Extract the [X, Y] coordinate from the center of the cell holding the provided text.  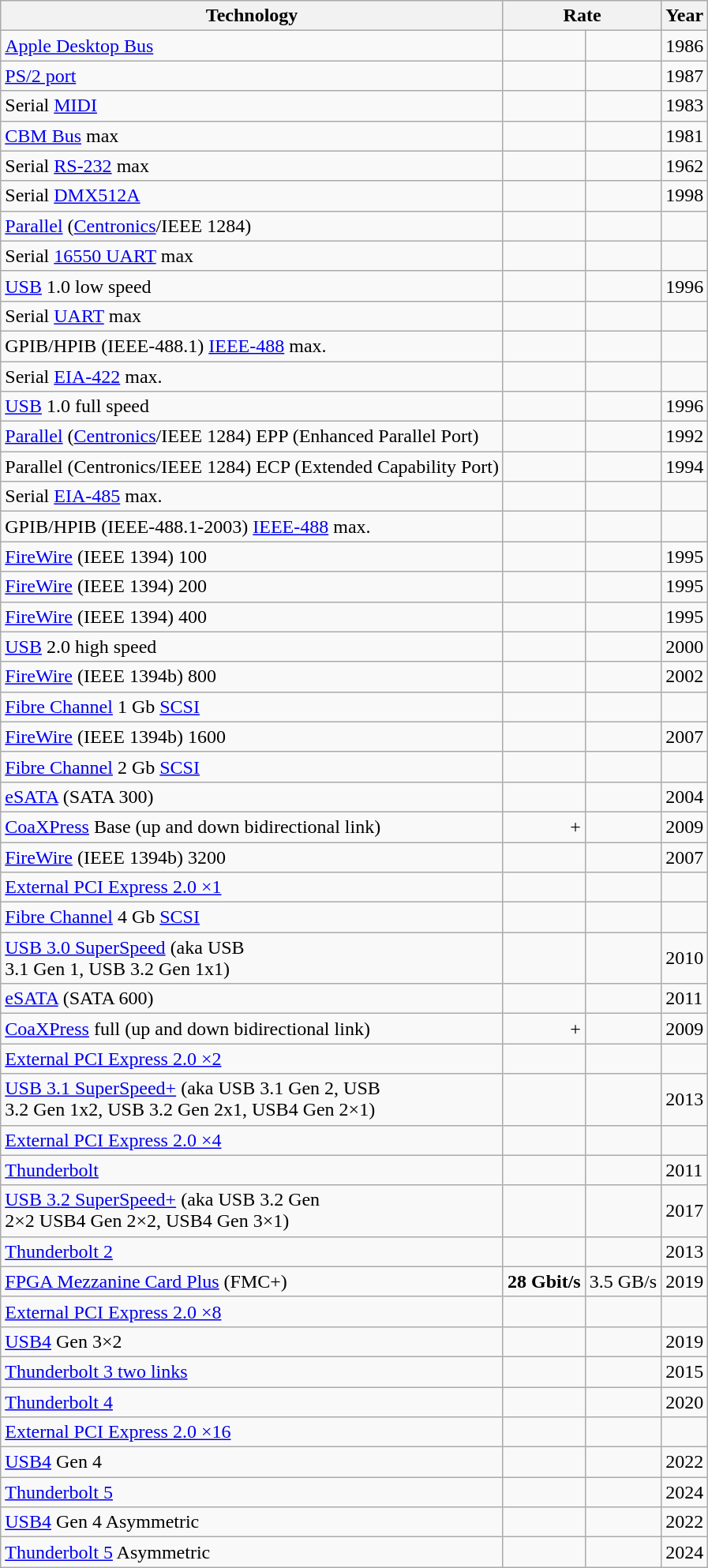
Fibre Channel 4 Gb SCSI [253, 917]
USB 3.2 SuperSpeed+ (aka USB 3.2 Gen2×2 USB4 Gen 2×2, USB4 Gen 3×1) [253, 1211]
Serial MIDI [253, 106]
Parallel (Centronics/IEEE 1284) ECP (Extended Capability Port) [253, 467]
1987 [685, 76]
Serial EIA-485 max. [253, 497]
1986 [685, 46]
2002 [685, 677]
Thunderbolt 2 [253, 1251]
Serial DMX512A [253, 196]
CBM Bus max [253, 136]
PS/2 port [253, 76]
eSATA (SATA 300) [253, 797]
Apple Desktop Bus [253, 46]
Thunderbolt 5 [253, 1492]
USB 2.0 high speed [253, 647]
CoaXPress full (up and down bidirectional link) [253, 1029]
Thunderbolt 3 two links [253, 1371]
External PCI Express 2.0 ×8 [253, 1311]
USB4 Gen 4 Asymmetric [253, 1522]
GPIB/HPIB (IEEE-488.1-2003) IEEE-488 max. [253, 527]
2015 [685, 1371]
Serial 16550 UART max [253, 256]
External PCI Express 2.0 ×4 [253, 1140]
1994 [685, 467]
1983 [685, 106]
Year [685, 16]
Serial EIA-422 max. [253, 377]
FireWire (IEEE 1394) 200 [253, 587]
Serial UART max [253, 316]
1998 [685, 196]
USB 3.0 SuperSpeed (aka USB3.1 Gen 1, USB 3.2 Gen 1x1) [253, 958]
FireWire (IEEE 1394b) 800 [253, 677]
GPIB/HPIB (IEEE-488.1) IEEE-488 max. [253, 346]
Parallel (Centronics/IEEE 1284) EPP (Enhanced Parallel Port) [253, 437]
1992 [685, 437]
USB 3.1 SuperSpeed+ (aka USB 3.1 Gen 2, USB3.2 Gen 1x2, USB 3.2 Gen 2x1, USB4 Gen 2×1) [253, 1099]
Thunderbolt [253, 1170]
Parallel (Centronics/IEEE 1284) [253, 226]
2010 [685, 958]
3.5 GB/s [623, 1281]
External PCI Express 2.0 ×2 [253, 1059]
28 Gbit/s [544, 1281]
2000 [685, 647]
Fibre Channel 2 Gb SCSI [253, 767]
Thunderbolt 5 Asymmetric [253, 1552]
CoaXPress Base (up and down bidirectional link) [253, 827]
1962 [685, 166]
FPGA Mezzanine Card Plus (FMC+) [253, 1281]
USB4 Gen 3×2 [253, 1341]
2004 [685, 797]
eSATA (SATA 600) [253, 999]
Serial RS-232 max [253, 166]
2017 [685, 1211]
Rate [582, 16]
USB 1.0 low speed [253, 286]
2020 [685, 1401]
USB 1.0 full speed [253, 407]
Thunderbolt 4 [253, 1401]
External PCI Express 2.0 ×16 [253, 1432]
FireWire (IEEE 1394b) 1600 [253, 737]
FireWire (IEEE 1394) 100 [253, 557]
External PCI Express 2.0 ×1 [253, 887]
FireWire (IEEE 1394) 400 [253, 617]
Technology [253, 16]
Fibre Channel 1 Gb SCSI [253, 707]
1981 [685, 136]
USB4 Gen 4 [253, 1462]
FireWire (IEEE 1394b) 3200 [253, 857]
